Identify which cell holds the provided text, then report its (X, Y) central coordinate. 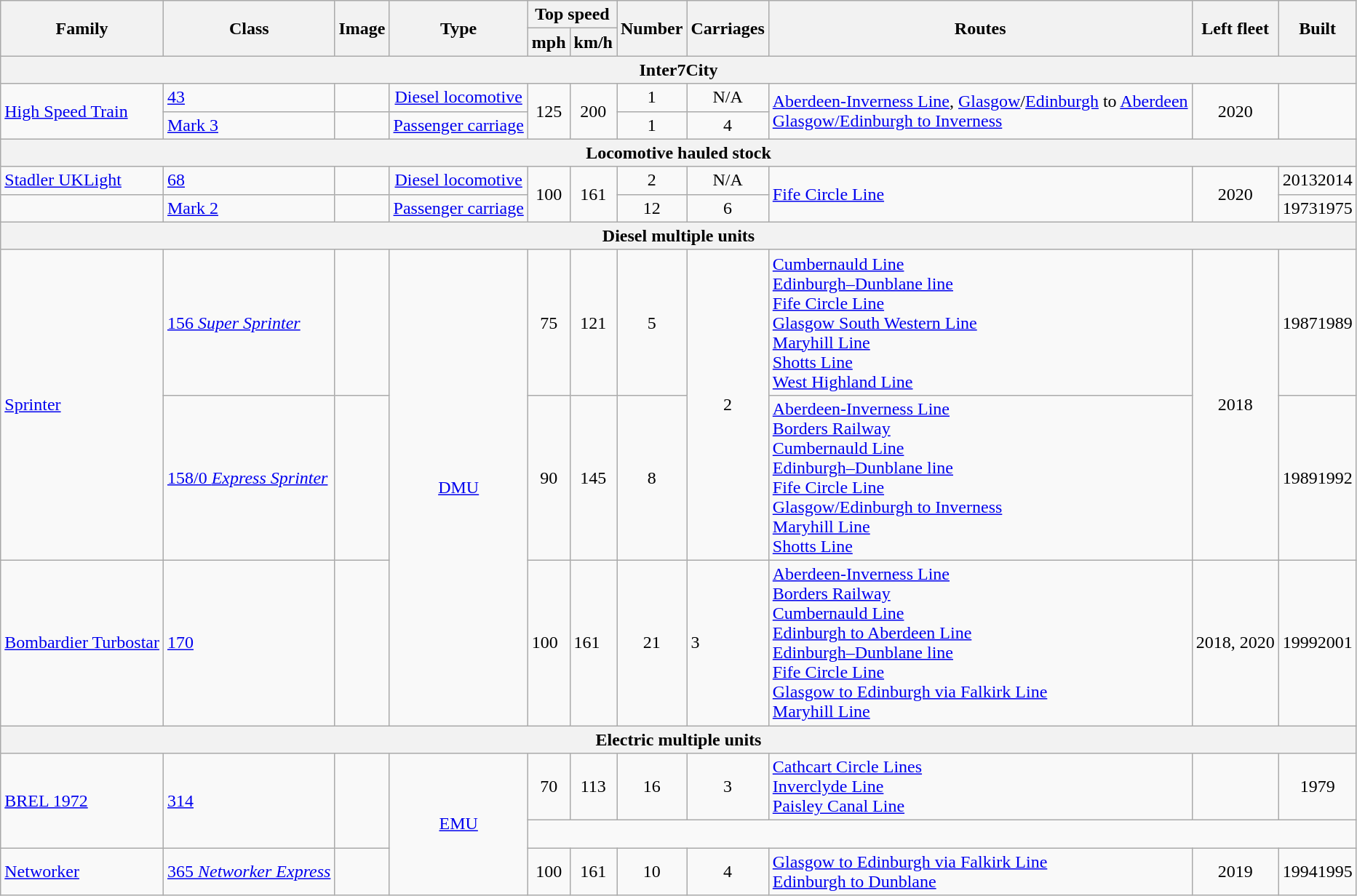
6 (728, 208)
EMU (458, 825)
16 (652, 787)
Carriages (728, 28)
Electric multiple units (678, 740)
Image (362, 28)
Mark 2 (249, 208)
10 (652, 871)
21 (652, 643)
19941995 (1317, 871)
200 (593, 111)
Routes (980, 28)
68 (249, 180)
BREL 1972 (82, 801)
DMU (458, 487)
2018, 2020 (1235, 643)
Glasgow to Edinburgh via Falkirk LineEdinburgh to Dunblane (980, 871)
19891992 (1317, 477)
Stadler UKLight (82, 180)
Sprinter (82, 404)
1979 (1317, 787)
314 (249, 801)
75 (549, 322)
145 (593, 477)
Networker (82, 871)
Mark 3 (249, 125)
Bombardier Turbostar (82, 643)
170 (249, 643)
Built (1317, 28)
2018 (1235, 404)
8 (652, 477)
43 (249, 97)
156 Super Sprinter (249, 322)
365 Networker Express (249, 871)
km/h (593, 42)
90 (549, 477)
2019 (1235, 871)
19992001 (1317, 643)
Class (249, 28)
125 (549, 111)
Cathcart Circle LinesInverclyde LinePaisley Canal Line (980, 787)
113 (593, 787)
5 (652, 322)
Locomotive hauled stock (678, 153)
Family (82, 28)
Diesel multiple units (678, 236)
Left fleet (1235, 28)
mph (549, 42)
Number (652, 28)
Fife Circle Line (980, 194)
158/0 Express Sprinter (249, 477)
Inter7City (678, 70)
Aberdeen-Inverness Line, Glasgow/Edinburgh to AberdeenGlasgow/Edinburgh to Inverness (980, 111)
Type (458, 28)
Cumbernauld LineEdinburgh–Dunblane lineFife Circle LineGlasgow South Western LineMaryhill LineShotts LineWest Highland Line (980, 322)
Top speed (572, 15)
70 (549, 787)
20132014 (1317, 180)
12 (652, 208)
High Speed Train (82, 111)
Aberdeen-Inverness LineBorders RailwayCumbernauld LineEdinburgh–Dunblane lineFife Circle LineGlasgow/Edinburgh to InvernessMaryhill LineShotts Line (980, 477)
121 (593, 322)
19871989 (1317, 322)
19731975 (1317, 208)
